Find where the given text appears and provide that cell's center as [x, y] coordinate. 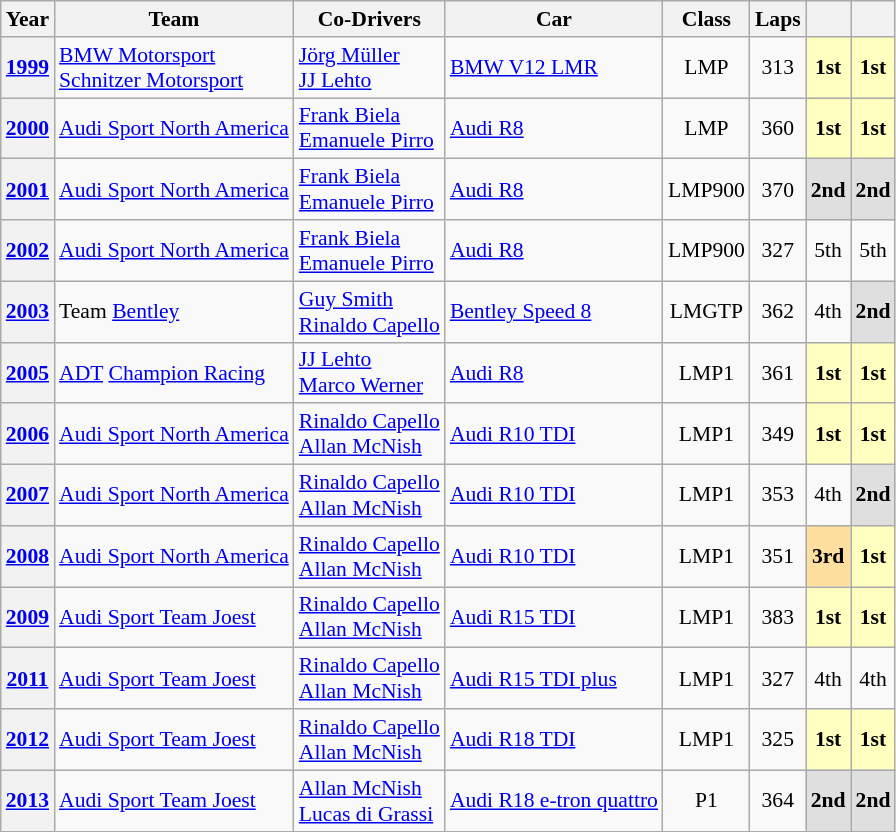
2001 [28, 190]
353 [778, 496]
2005 [28, 372]
383 [778, 618]
LMGTP [706, 312]
Year [28, 19]
BMW V12 LMR [554, 68]
2006 [28, 434]
Team Bentley [174, 312]
1999 [28, 68]
364 [778, 800]
2012 [28, 740]
Audi R15 TDI [554, 618]
2000 [28, 128]
Guy Smith Rinaldo Capello [370, 312]
Co-Drivers [370, 19]
360 [778, 128]
2008 [28, 556]
349 [778, 434]
2013 [28, 800]
313 [778, 68]
2003 [28, 312]
JJ Lehto Marco Werner [370, 372]
2011 [28, 678]
Bentley Speed 8 [554, 312]
2007 [28, 496]
325 [778, 740]
Jörg Müller JJ Lehto [370, 68]
362 [778, 312]
BMW Motorsport Schnitzer Motorsport [174, 68]
351 [778, 556]
Team [174, 19]
ADT Champion Racing [174, 372]
Audi R18 TDI [554, 740]
Laps [778, 19]
2002 [28, 250]
Allan McNish Lucas di Grassi [370, 800]
Audi R18 e-tron quattro [554, 800]
Car [554, 19]
370 [778, 190]
Class [706, 19]
3rd [828, 556]
2009 [28, 618]
P1 [706, 800]
361 [778, 372]
Audi R15 TDI plus [554, 678]
